From the cell containing the given text, extract its center point as (x, y) coordinate. 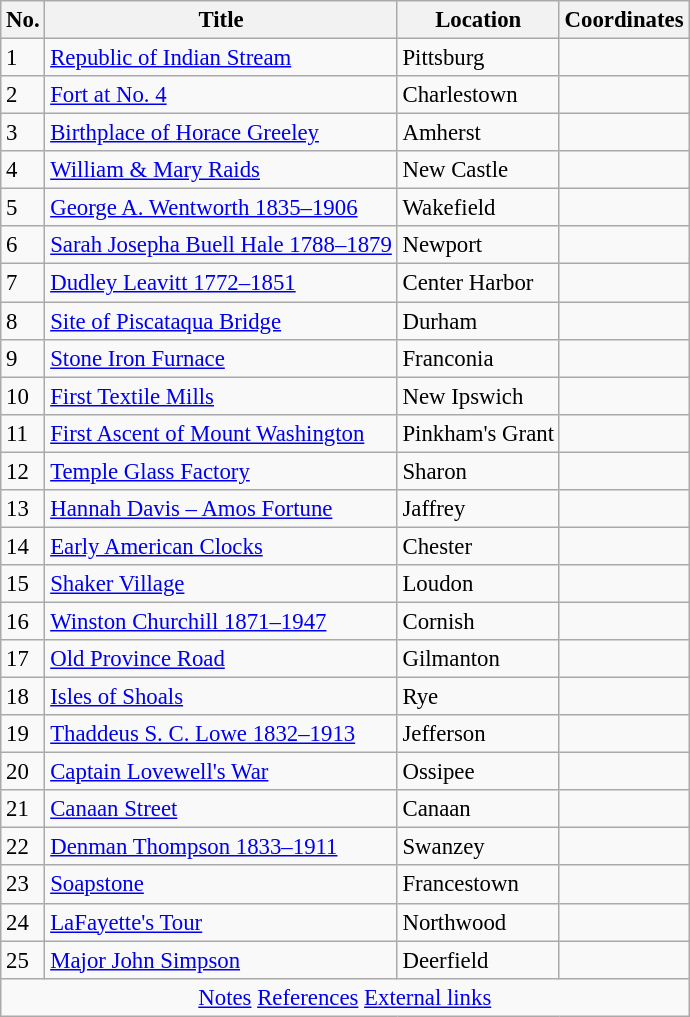
Denman Thompson 1833–1911 (221, 847)
2 (23, 95)
Rye (478, 697)
Newport (478, 245)
Sarah Josepha Buell Hale 1788–1879 (221, 245)
Fort at No. 4 (221, 95)
Center Harbor (478, 283)
14 (23, 546)
9 (23, 358)
Old Province Road (221, 659)
Winston Churchill 1871–1947 (221, 621)
Franconia (478, 358)
Dudley Leavitt 1772–1851 (221, 283)
Canaan (478, 809)
16 (23, 621)
William & Mary Raids (221, 170)
New Ipswich (478, 396)
Republic of Indian Stream (221, 58)
Gilmanton (478, 659)
22 (23, 847)
Chester (478, 546)
Jefferson (478, 734)
24 (23, 922)
3 (23, 133)
8 (23, 321)
21 (23, 809)
LaFayette's Tour (221, 922)
New Castle (478, 170)
Ossipee (478, 772)
19 (23, 734)
Sharon (478, 471)
Soapstone (221, 885)
Loudon (478, 584)
Wakefield (478, 208)
5 (23, 208)
First Textile Mills (221, 396)
Hannah Davis – Amos Fortune (221, 509)
Major John Simpson (221, 960)
25 (23, 960)
Thaddeus S. C. Lowe 1832–1913 (221, 734)
Francestown (478, 885)
Pinkham's Grant (478, 433)
Jaffrey (478, 509)
13 (23, 509)
15 (23, 584)
No. (23, 20)
Amherst (478, 133)
George A. Wentworth 1835–1906 (221, 208)
First Ascent of Mount Washington (221, 433)
Swanzey (478, 847)
Early American Clocks (221, 546)
Coordinates (624, 20)
Title (221, 20)
Shaker Village (221, 584)
7 (23, 283)
Captain Lovewell's War (221, 772)
Deerfield (478, 960)
1 (23, 58)
Pittsburg (478, 58)
18 (23, 697)
Stone Iron Furnace (221, 358)
11 (23, 433)
Canaan Street (221, 809)
Isles of Shoals (221, 697)
Northwood (478, 922)
Site of Piscataqua Bridge (221, 321)
17 (23, 659)
12 (23, 471)
23 (23, 885)
10 (23, 396)
Durham (478, 321)
Location (478, 20)
Birthplace of Horace Greeley (221, 133)
Charlestown (478, 95)
Notes References External links (345, 997)
6 (23, 245)
20 (23, 772)
Temple Glass Factory (221, 471)
Cornish (478, 621)
4 (23, 170)
